Capture the cell that displays the provided text and extract its (x, y) central coordinate. 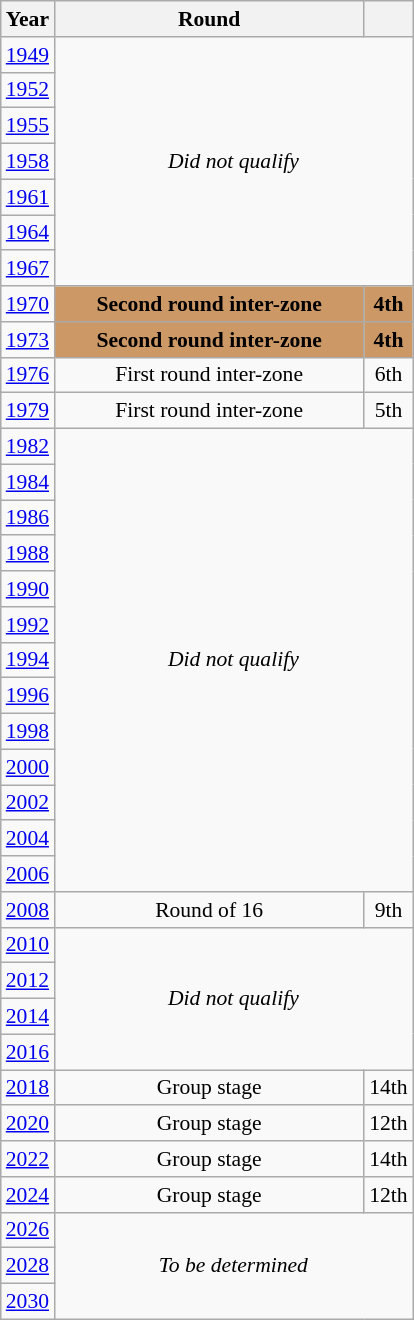
1949 (28, 55)
2004 (28, 839)
2002 (28, 803)
1982 (28, 447)
2012 (28, 981)
9th (388, 910)
1964 (28, 233)
1976 (28, 375)
1994 (28, 660)
Round (209, 19)
2028 (28, 1266)
2000 (28, 767)
1996 (28, 696)
1955 (28, 126)
2020 (28, 1124)
1986 (28, 518)
1967 (28, 269)
1979 (28, 411)
1958 (28, 162)
2026 (28, 1230)
2006 (28, 874)
1988 (28, 554)
2010 (28, 945)
1961 (28, 197)
2016 (28, 1052)
1984 (28, 482)
1998 (28, 732)
1990 (28, 589)
2008 (28, 910)
1970 (28, 304)
Round of 16 (209, 910)
2022 (28, 1159)
1992 (28, 625)
6th (388, 375)
1952 (28, 90)
5th (388, 411)
2018 (28, 1088)
To be determined (234, 1266)
Year (28, 19)
2030 (28, 1302)
2024 (28, 1195)
2014 (28, 1017)
1973 (28, 340)
